Scan for the cell matching the given text and deliver its [X, Y] coordinate at center. 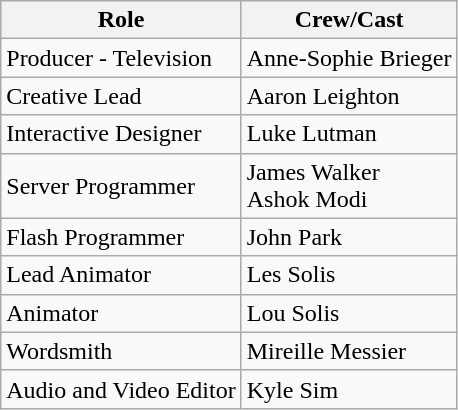
James WalkerAshok Modi [349, 186]
Animator [121, 313]
Interactive Designer [121, 134]
Role [121, 20]
Anne-Sophie Brieger [349, 58]
Kyle Sim [349, 389]
Flash Programmer [121, 237]
Lou Solis [349, 313]
Les Solis [349, 275]
Luke Lutman [349, 134]
Mireille Messier [349, 351]
John Park [349, 237]
Aaron Leighton [349, 96]
Audio and Video Editor [121, 389]
Server Programmer [121, 186]
Lead Animator [121, 275]
Creative Lead [121, 96]
Producer - Television [121, 58]
Wordsmith [121, 351]
Crew/Cast [349, 20]
